Extract the (X, Y) coordinate from the center of the cell holding the provided text.  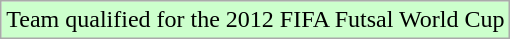
Team qualified for the 2012 FIFA Futsal World Cup (256, 20)
